Scan for the cell matching the given text and deliver its [x, y] coordinate at center. 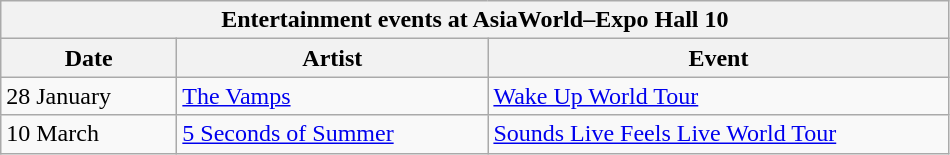
Sounds Live Feels Live World Tour [718, 134]
Date [89, 58]
28 January [89, 96]
Wake Up World Tour [718, 96]
Entertainment events at AsiaWorld–Expo Hall 10 [475, 20]
10 March [89, 134]
Event [718, 58]
The Vamps [332, 96]
5 Seconds of Summer [332, 134]
Artist [332, 58]
